Locate the cell with the specified text and output its [x, y] center coordinate. 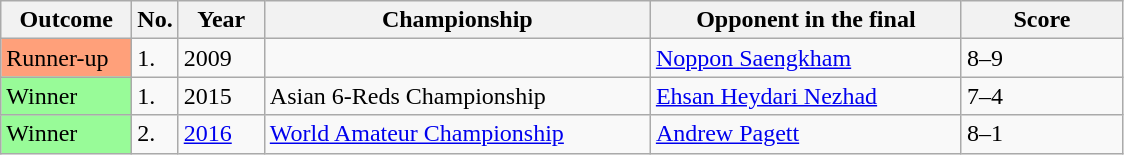
World Amateur Championship [457, 134]
2. [155, 134]
2016 [221, 134]
Runner-up [66, 58]
8–1 [1042, 134]
Andrew Pagett [806, 134]
Year [221, 20]
7–4 [1042, 96]
2015 [221, 96]
8–9 [1042, 58]
Championship [457, 20]
Score [1042, 20]
Opponent in the final [806, 20]
Asian 6-Reds Championship [457, 96]
Outcome [66, 20]
Noppon Saengkham [806, 58]
Ehsan Heydari Nezhad [806, 96]
No. [155, 20]
2009 [221, 58]
